Capture the cell that displays the provided text and extract its [X, Y] central coordinate. 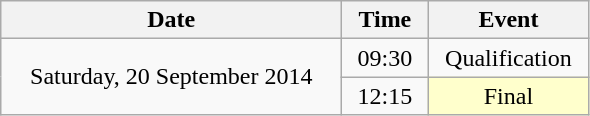
09:30 [385, 58]
Final [508, 96]
Saturday, 20 September 2014 [172, 77]
Date [172, 20]
Qualification [508, 58]
Time [385, 20]
Event [508, 20]
12:15 [385, 96]
